Search for the cell housing the specified text and yield its (x, y) center coordinate. 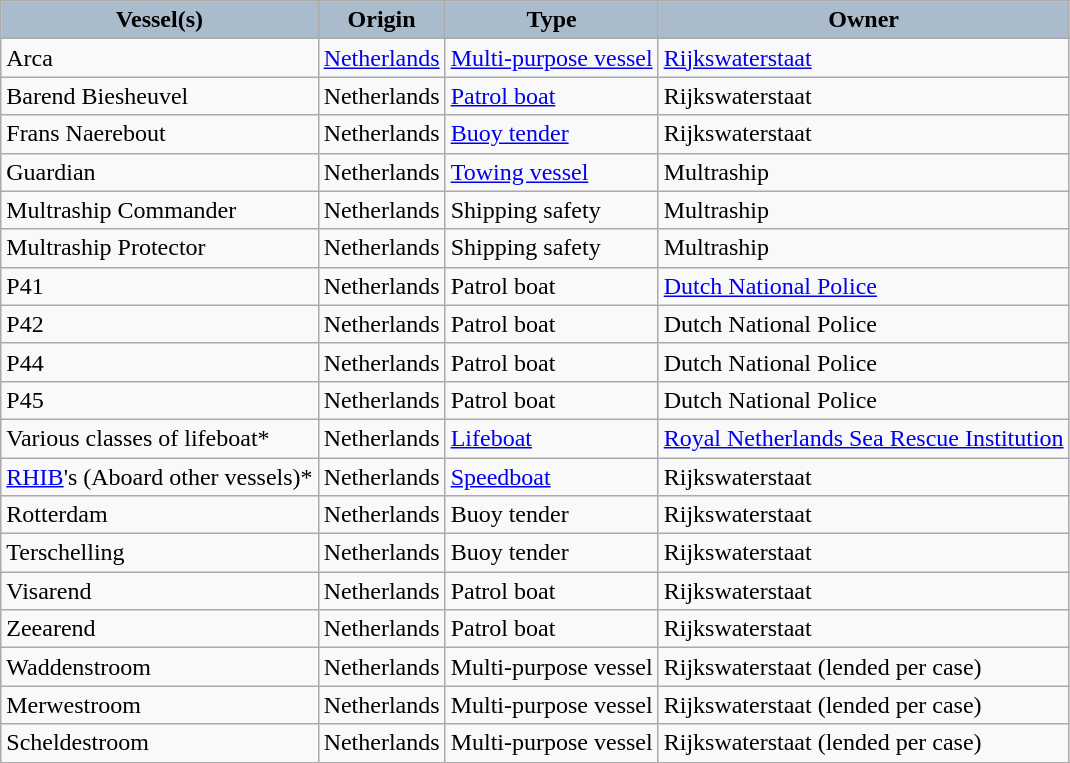
Various classes of lifeboat* (160, 438)
Frans Naerebout (160, 134)
P44 (160, 362)
Vessel(s) (160, 20)
P45 (160, 400)
Towing vessel (552, 172)
Origin (382, 20)
Type (552, 20)
Royal Netherlands Sea Rescue Institution (864, 438)
RHIB's (Aboard other vessels)* (160, 477)
Lifeboat (552, 438)
Terschelling (160, 553)
Merwestroom (160, 705)
Zeearend (160, 629)
Rotterdam (160, 515)
Waddenstroom (160, 667)
Barend Biesheuvel (160, 96)
Guardian (160, 172)
P41 (160, 286)
Owner (864, 20)
Multraship Protector (160, 248)
Speedboat (552, 477)
Visarend (160, 591)
Scheldestroom (160, 743)
Multraship Commander (160, 210)
P42 (160, 324)
Arca (160, 58)
